From the cell containing the given text, extract its center point as (x, y) coordinate. 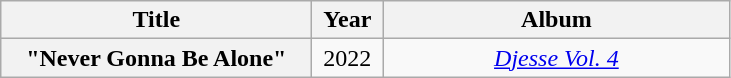
2022 (348, 58)
Album (556, 20)
"Never Gonna Be Alone" (156, 58)
Year (348, 20)
Title (156, 20)
Djesse Vol. 4 (556, 58)
